Detect which cell encompasses the target text, then output its (x, y) center coordinate. 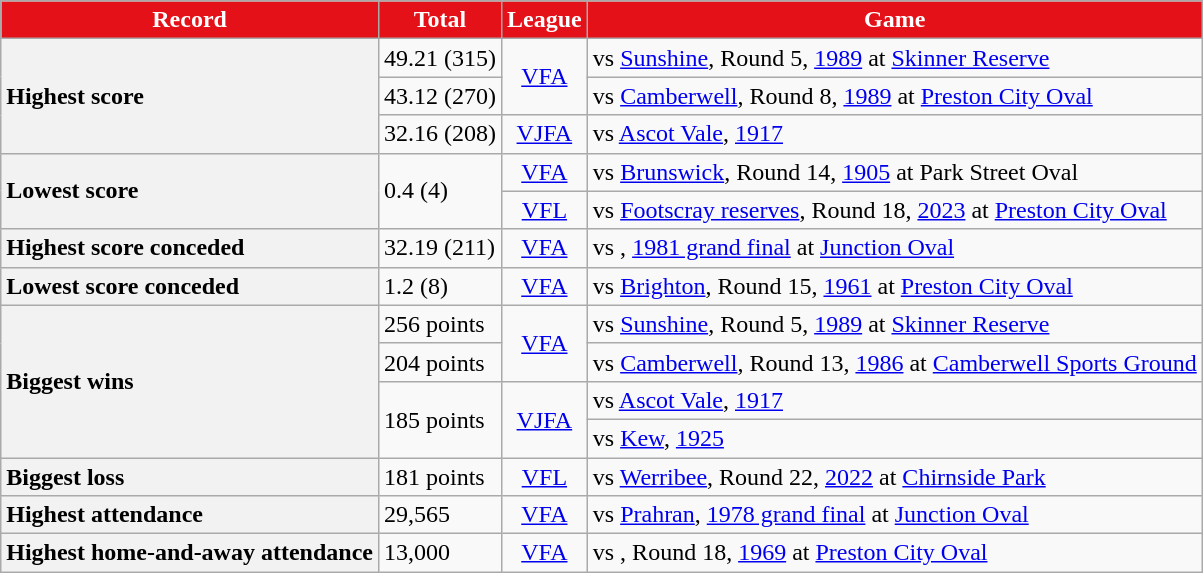
32.16 (208) (440, 134)
0.4 (4) (440, 191)
vs Brighton, Round 15, 1961 at Preston City Oval (894, 286)
vs , 1981 grand final at Junction Oval (894, 248)
32.19 (211) (440, 248)
vs Camberwell, Round 8, 1989 at Preston City Oval (894, 96)
Highest home-and-away attendance (190, 553)
Game (894, 20)
Total (440, 20)
13,000 (440, 553)
181 points (440, 477)
Highest score (190, 96)
1.2 (8) (440, 286)
43.12 (270) (440, 96)
Biggest loss (190, 477)
256 points (440, 324)
Lowest score (190, 191)
Highest attendance (190, 515)
vs Camberwell, Round 13, 1986 at Camberwell Sports Ground (894, 362)
vs Footscray reserves, Round 18, 2023 at Preston City Oval (894, 210)
Lowest score conceded (190, 286)
204 points (440, 362)
Record (190, 20)
29,565 (440, 515)
49.21 (315) (440, 58)
185 points (440, 419)
vs Kew, 1925 (894, 438)
League (545, 20)
vs Brunswick, Round 14, 1905 at Park Street Oval (894, 172)
vs , Round 18, 1969 at Preston City Oval (894, 553)
Biggest wins (190, 381)
Highest score conceded (190, 248)
vs Werribee, Round 22, 2022 at Chirnside Park (894, 477)
vs Prahran, 1978 grand final at Junction Oval (894, 515)
